From the cell containing the given text, extract its center point as [x, y] coordinate. 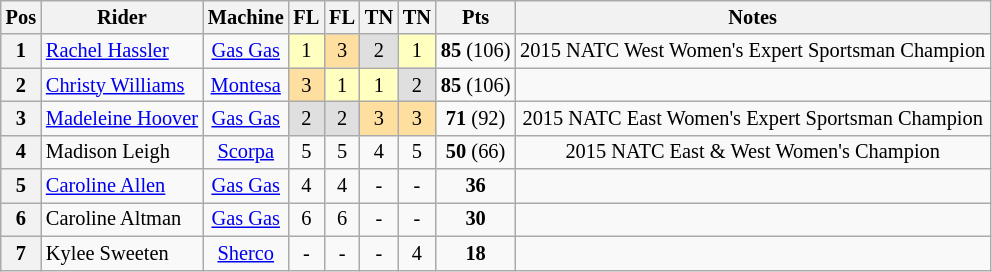
36 [476, 186]
Caroline Allen [122, 186]
2015 NATC East & West Women's Champion [752, 152]
Machine [246, 17]
Notes [752, 17]
50 (66) [476, 152]
Kylee Sweeten [122, 253]
Montesa [246, 85]
71 (92) [476, 118]
Rachel Hassler [122, 51]
Pts [476, 17]
18 [476, 253]
Madeleine Hoover [122, 118]
Sherco [246, 253]
7 [21, 253]
2015 NATC West Women's Expert Sportsman Champion [752, 51]
Rider [122, 17]
30 [476, 219]
Madison Leigh [122, 152]
2015 NATC East Women's Expert Sportsman Champion [752, 118]
Caroline Altman [122, 219]
Christy Williams [122, 85]
Pos [21, 17]
Scorpa [246, 152]
